Detect which cell encompasses the target text, then output its (x, y) center coordinate. 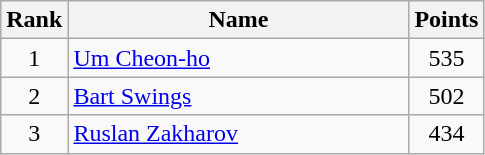
3 (34, 134)
2 (34, 96)
Bart Swings (238, 96)
Ruslan Zakharov (238, 134)
434 (446, 134)
535 (446, 58)
Points (446, 20)
1 (34, 58)
Um Cheon-ho (238, 58)
502 (446, 96)
Name (238, 20)
Rank (34, 20)
